Capture the cell that displays the provided text and extract its (X, Y) central coordinate. 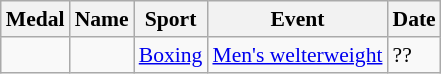
Event (297, 19)
Boxing (171, 55)
Sport (171, 19)
Medal (36, 19)
Name (102, 19)
Date (414, 19)
?? (414, 55)
Men's welterweight (297, 55)
